Detect which cell encompasses the target text, then output its (x, y) center coordinate. 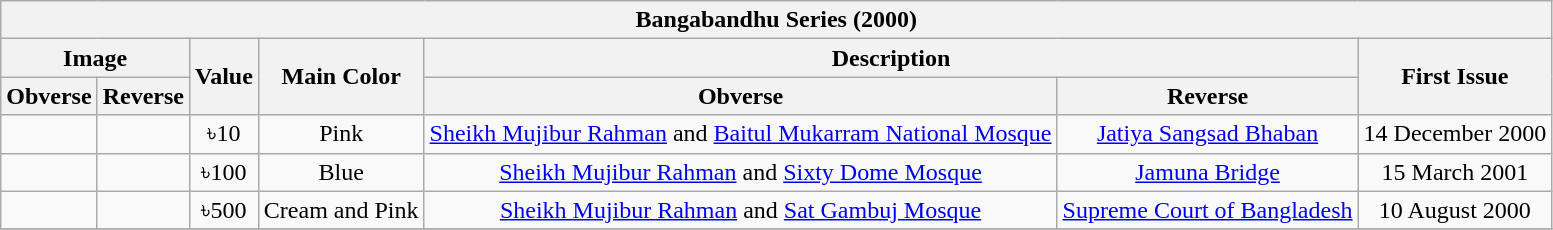
Image (96, 58)
14 December 2000 (1455, 134)
Pink (341, 134)
Sheikh Mujibur Rahman and Sat Gambuj Mosque (740, 210)
৳500 (224, 210)
Cream and Pink (341, 210)
Blue (341, 172)
Jatiya Sangsad Bhaban (1208, 134)
Description (891, 58)
10 August 2000 (1455, 210)
Main Color (341, 77)
Sheikh Mujibur Rahman and Baitul Mukarram National Mosque (740, 134)
৳10 (224, 134)
Bangabandhu Series (2000) (776, 20)
Value (224, 77)
Jamuna Bridge (1208, 172)
Supreme Court of Bangladesh (1208, 210)
15 March 2001 (1455, 172)
৳100 (224, 172)
Sheikh Mujibur Rahman and Sixty Dome Mosque (740, 172)
First Issue (1455, 77)
